Extract the (X, Y) coordinate from the center of the cell holding the provided text.  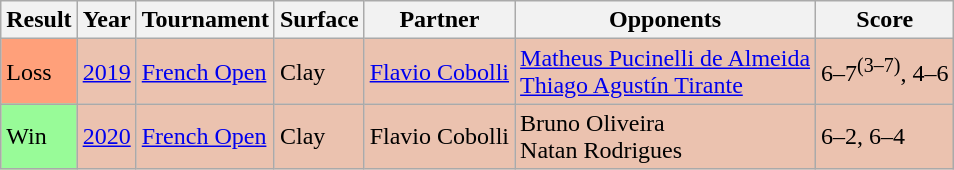
Opponents (666, 20)
2020 (106, 136)
6–7(3–7), 4–6 (885, 72)
6–2, 6–4 (885, 136)
Score (885, 20)
Matheus Pucinelli de Almeida Thiago Agustín Tirante (666, 72)
Loss (39, 72)
Partner (439, 20)
2019 (106, 72)
Surface (319, 20)
Bruno Oliveira Natan Rodrigues (666, 136)
Result (39, 20)
Year (106, 20)
Win (39, 136)
Tournament (205, 20)
